Identify which cell holds the provided text, then report its (X, Y) central coordinate. 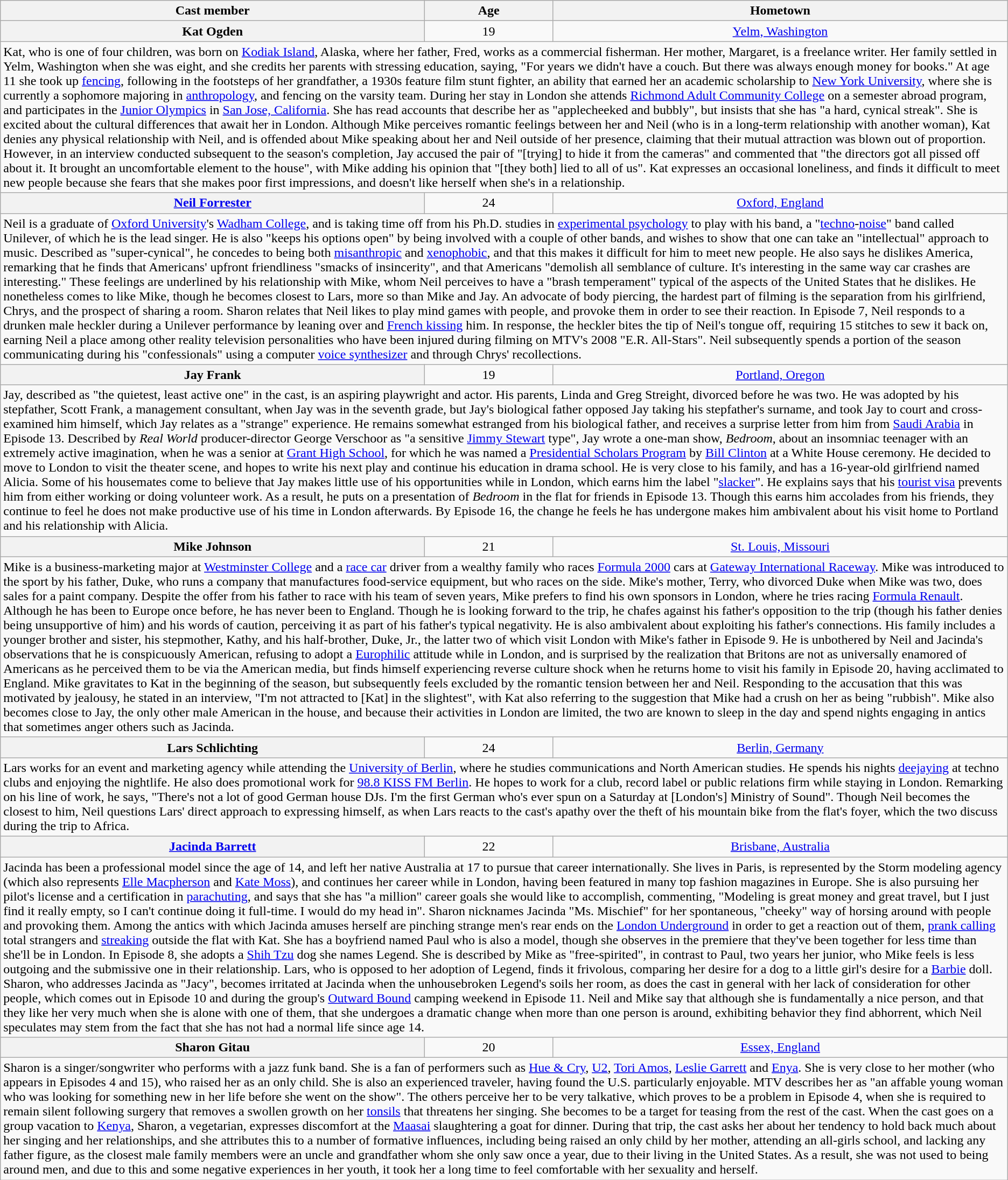
Mike Johnson (213, 546)
Hometown (781, 11)
22 (489, 846)
Jacinda Barrett (213, 846)
Jay Frank (213, 375)
Berlin, Germany (781, 747)
Yelm, Washington (781, 31)
21 (489, 546)
Kat Ogden (213, 31)
Age (489, 11)
20 (489, 1048)
Brisbane, Australia (781, 846)
Lars Schlichting (213, 747)
Sharon Gitau (213, 1048)
St. Louis, Missouri (781, 546)
Cast member (213, 11)
Oxford, England (781, 203)
Neil Forrester (213, 203)
Essex, England (781, 1048)
Portland, Oregon (781, 375)
